Determine the [x, y] coordinate at the center of the cell enclosing the given text.  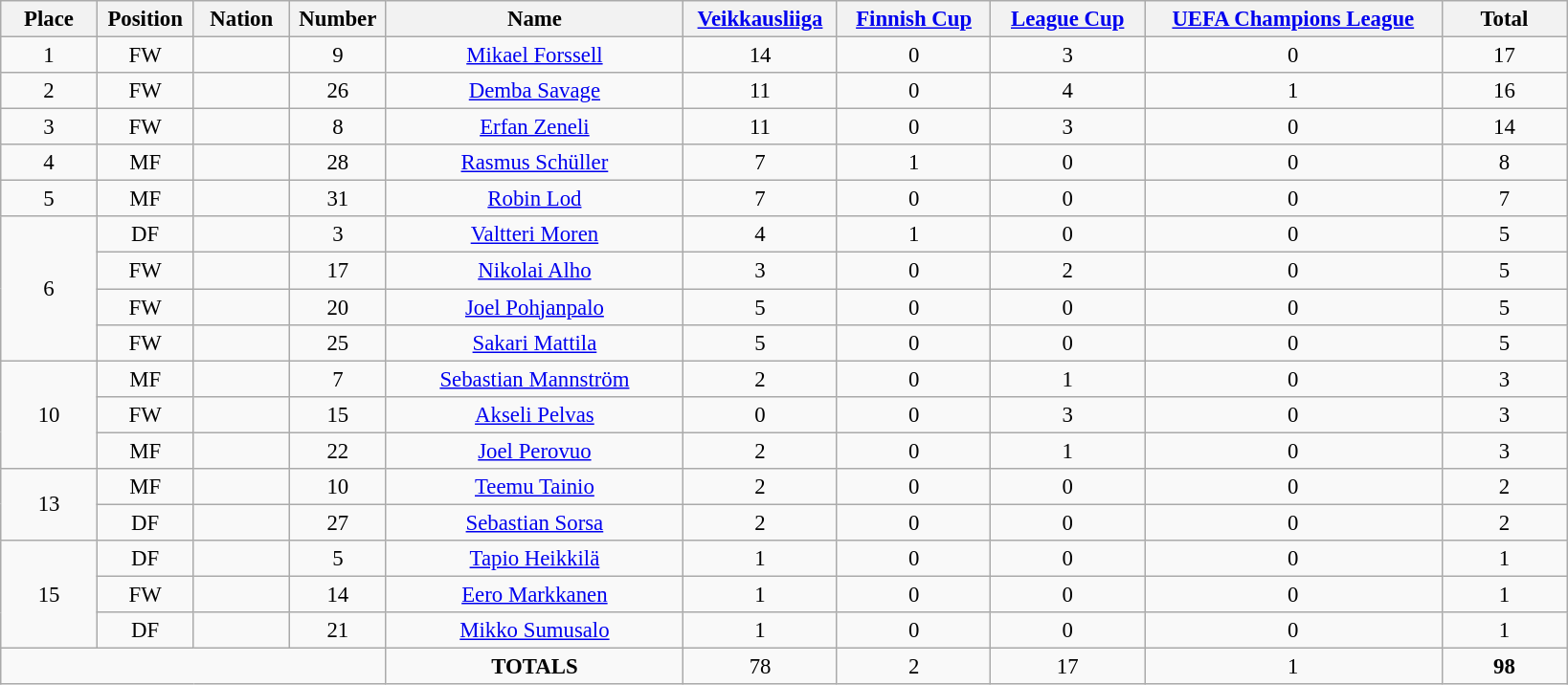
Nation [241, 19]
Name [534, 19]
Mikko Sumusalo [534, 630]
6 [50, 288]
Rasmus Schüller [534, 163]
26 [339, 91]
Total [1505, 19]
22 [339, 451]
League Cup [1068, 19]
Joel Pohjanpalo [534, 307]
98 [1505, 667]
27 [339, 522]
Veikkausliiga [760, 19]
Erfan Zeneli [534, 127]
Joel Perovuo [534, 451]
Valtteri Moren [534, 234]
28 [339, 163]
Akseli Pelvas [534, 414]
TOTALS [534, 667]
Eero Markkanen [534, 594]
Tapio Heikkilä [534, 559]
Robin Lod [534, 199]
Finnish Cup [913, 19]
Number [339, 19]
21 [339, 630]
Demba Savage [534, 91]
Sebastian Mannström [534, 379]
UEFA Champions League [1294, 19]
Teemu Tainio [534, 487]
Sebastian Sorsa [534, 522]
20 [339, 307]
Place [50, 19]
25 [339, 342]
9 [339, 55]
16 [1505, 91]
Nikolai Alho [534, 271]
78 [760, 667]
Position [146, 19]
Sakari Mattila [534, 342]
13 [50, 505]
31 [339, 199]
Mikael Forssell [534, 55]
